Determine the [X, Y] coordinate at the center of the cell enclosing the given text.  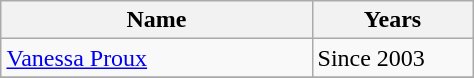
Vanessa Proux [156, 58]
Years [392, 20]
Name [156, 20]
Since 2003 [392, 58]
